Return the (X, Y) coordinate for the center point of the cell that contains the specified text.  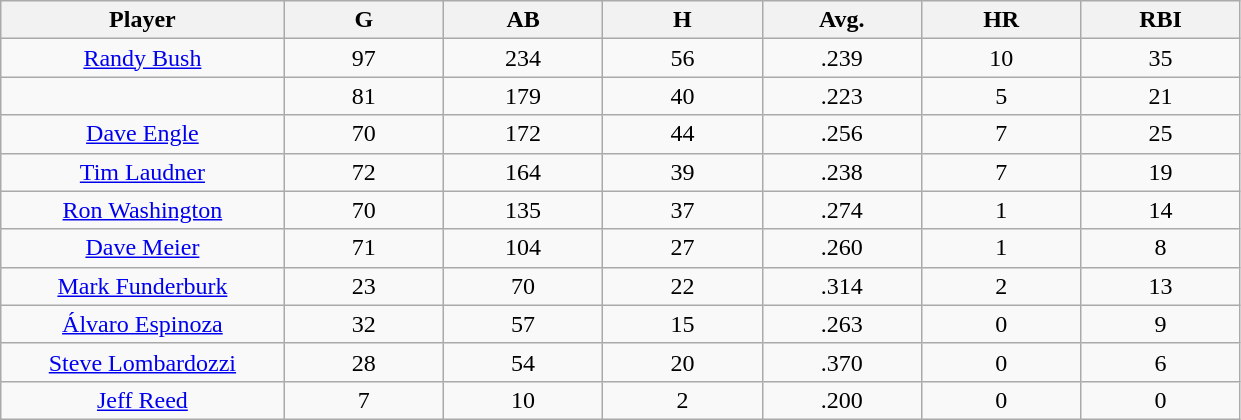
23 (364, 286)
27 (682, 248)
15 (682, 324)
179 (522, 96)
8 (1160, 248)
5 (1000, 96)
40 (682, 96)
Álvaro Espinoza (142, 324)
Mark Funderburk (142, 286)
104 (522, 248)
Dave Engle (142, 134)
57 (522, 324)
.314 (842, 286)
HR (1000, 20)
Dave Meier (142, 248)
19 (1160, 172)
Jeff Reed (142, 400)
72 (364, 172)
.238 (842, 172)
G (364, 20)
6 (1160, 362)
Randy Bush (142, 58)
234 (522, 58)
35 (1160, 58)
.256 (842, 134)
.223 (842, 96)
71 (364, 248)
13 (1160, 286)
.263 (842, 324)
.239 (842, 58)
22 (682, 286)
56 (682, 58)
Tim Laudner (142, 172)
44 (682, 134)
39 (682, 172)
Steve Lombardozzi (142, 362)
21 (1160, 96)
.274 (842, 210)
20 (682, 362)
14 (1160, 210)
H (682, 20)
81 (364, 96)
.200 (842, 400)
Player (142, 20)
164 (522, 172)
172 (522, 134)
9 (1160, 324)
.370 (842, 362)
25 (1160, 134)
28 (364, 362)
.260 (842, 248)
RBI (1160, 20)
37 (682, 210)
32 (364, 324)
135 (522, 210)
54 (522, 362)
Ron Washington (142, 210)
Avg. (842, 20)
AB (522, 20)
97 (364, 58)
